Pinpoint the cell where the given text exists, returning its [x, y] midpoint coordinate. 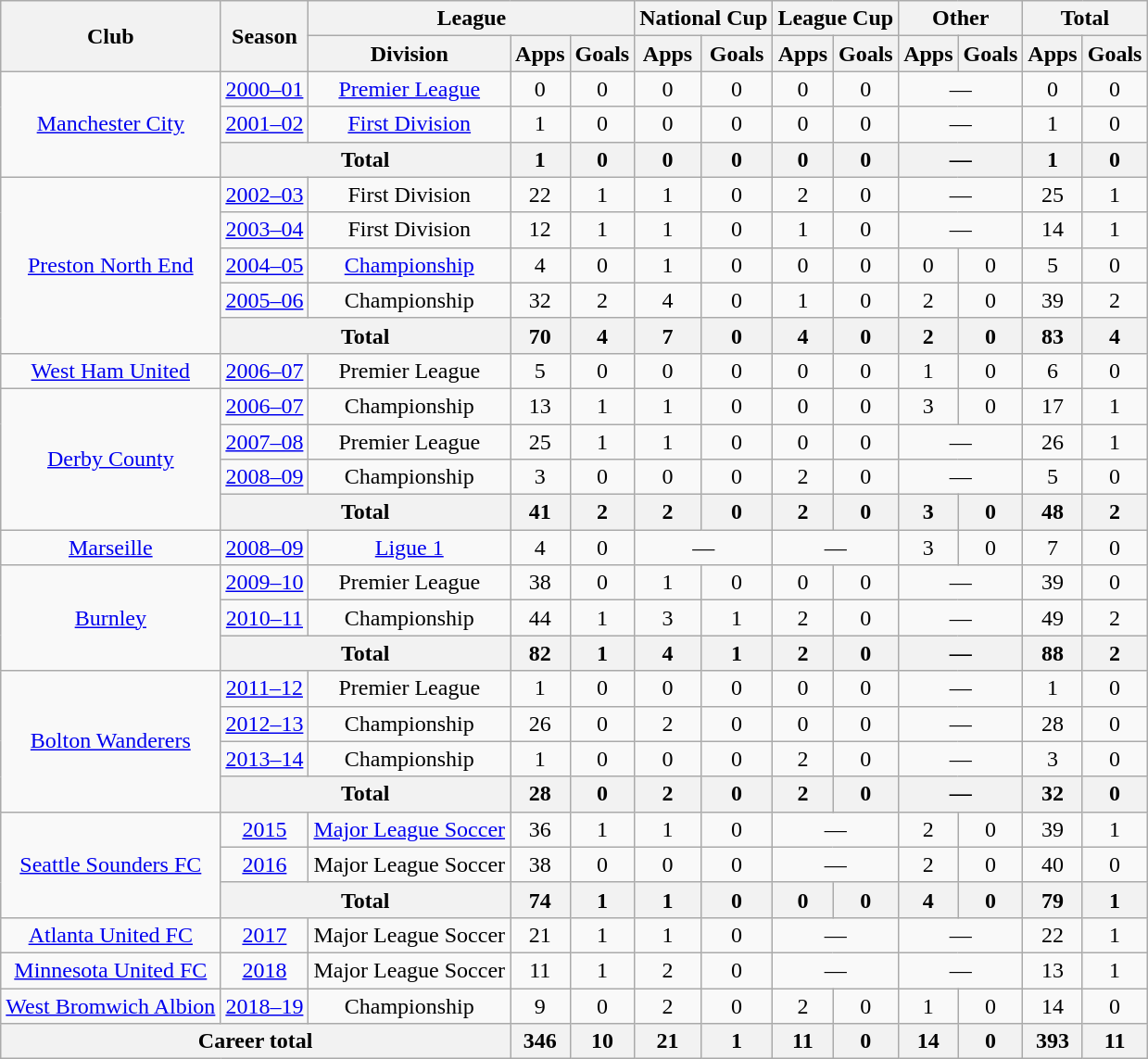
Career total [256, 1041]
2000–01 [265, 89]
2001–02 [265, 124]
Preston North End [111, 265]
6 [1053, 371]
10 [602, 1041]
2004–05 [265, 265]
49 [1053, 618]
2018 [265, 970]
Division [410, 54]
83 [1053, 335]
70 [540, 335]
2016 [265, 864]
2010–11 [265, 618]
9 [540, 1005]
Marseille [111, 548]
Derby County [111, 459]
79 [1053, 900]
2003–04 [265, 230]
Atlanta United FC [111, 935]
2009–10 [265, 583]
Minnesota United FC [111, 970]
41 [540, 512]
40 [1053, 864]
2007–08 [265, 442]
74 [540, 900]
2018–19 [265, 1005]
17 [1053, 406]
2012–13 [265, 724]
Manchester City [111, 124]
82 [540, 653]
League Cup [836, 19]
48 [1053, 512]
Bolton Wanderers [111, 741]
Seattle Sounders FC [111, 864]
League [472, 19]
2015 [265, 829]
Season [265, 36]
2002–03 [265, 195]
44 [540, 618]
West Bromwich Albion [111, 1005]
2017 [265, 935]
Other [961, 19]
2011–12 [265, 688]
West Ham United [111, 371]
Burnley [111, 618]
Club [111, 36]
National Cup [704, 19]
2013–14 [265, 759]
Ligue 1 [410, 548]
2005–06 [265, 300]
36 [540, 829]
346 [540, 1041]
88 [1053, 653]
12 [540, 230]
393 [1053, 1041]
